Return [x, y] of the center of cell containing provided text 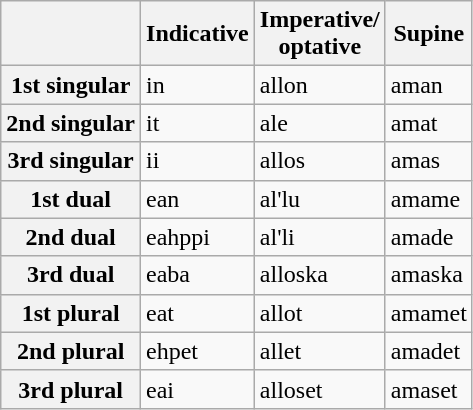
al'li [320, 237]
2nd singular [71, 123]
ii [198, 161]
Supine [428, 34]
it [198, 123]
1st dual [71, 199]
in [198, 85]
1st plural [71, 313]
amade [428, 237]
ean [198, 199]
eahppi [198, 237]
amaska [428, 275]
amame [428, 199]
allot [320, 313]
eaba [198, 275]
aman [428, 85]
alloska [320, 275]
alloset [320, 389]
eai [198, 389]
3rd plural [71, 389]
allet [320, 351]
ale [320, 123]
2nd plural [71, 351]
amat [428, 123]
2nd dual [71, 237]
amas [428, 161]
3rd dual [71, 275]
eat [198, 313]
allon [320, 85]
1st singular [71, 85]
Indicative [198, 34]
amaset [428, 389]
amamet [428, 313]
al'lu [320, 199]
3rd singular [71, 161]
amadet [428, 351]
Imperative/optative [320, 34]
ehpet [198, 351]
allos [320, 161]
